For the text-containing cell, return its midpoint in (x, y) coordinate format. 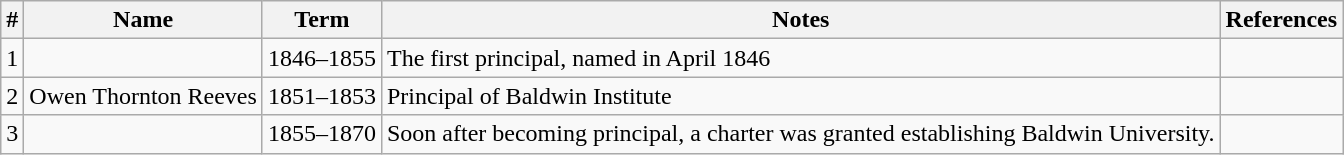
Name (144, 20)
# (12, 20)
1851–1853 (322, 96)
References (1282, 20)
Owen Thornton Reeves (144, 96)
Soon after becoming principal, a charter was granted establishing Baldwin University. (800, 134)
1 (12, 58)
2 (12, 96)
Notes (800, 20)
3 (12, 134)
Term (322, 20)
The first principal, named in April 1846 (800, 58)
1846–1855 (322, 58)
Principal of Baldwin Institute (800, 96)
1855–1870 (322, 134)
